Extract the (x, y) coordinate from the center of the cell holding the provided text.  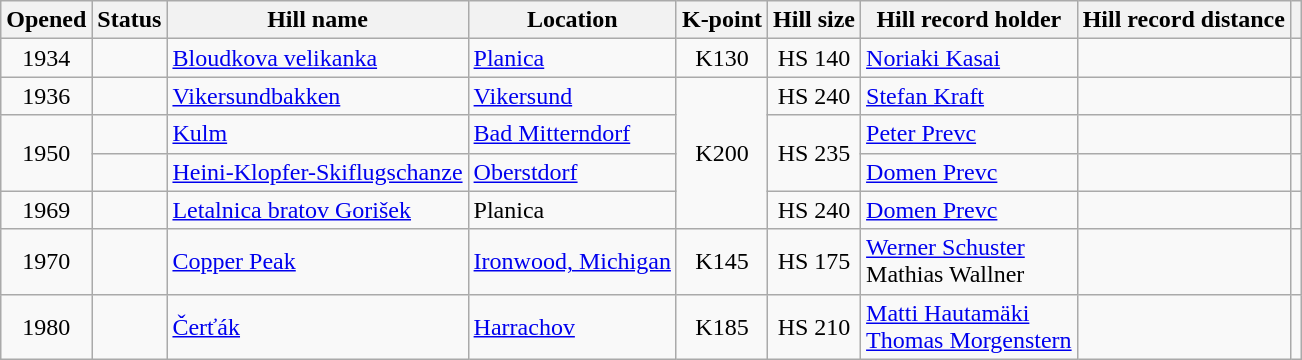
1969 (46, 210)
Harrachov (572, 326)
Werner Schuster Mathias Wallner (970, 262)
Matti Hautamäki Thomas Morgenstern (970, 326)
Hill size (814, 20)
K185 (722, 326)
Bloudkova velikanka (318, 58)
1936 (46, 96)
K145 (722, 262)
Čerťák (318, 326)
Copper Peak (318, 262)
HS 210 (814, 326)
Vikersundbakken (318, 96)
Hill name (318, 20)
1980 (46, 326)
Letalnica bratov Gorišek (318, 210)
K-point (722, 20)
Peter Prevc (970, 134)
Bad Mitterndorf (572, 134)
Hill record holder (970, 20)
1934 (46, 58)
Opened (46, 20)
HS 235 (814, 153)
Noriaki Kasai (970, 58)
Oberstdorf (572, 172)
Location (572, 20)
HS 140 (814, 58)
Kulm (318, 134)
HS 175 (814, 262)
Vikersund (572, 96)
Stefan Kraft (970, 96)
Hill record distance (1184, 20)
K200 (722, 153)
Ironwood, Michigan (572, 262)
1950 (46, 153)
K130 (722, 58)
1970 (46, 262)
Status (130, 20)
Heini-Klopfer-Skiflugschanze (318, 172)
